Identify which cell holds the provided text, then report its [x, y] central coordinate. 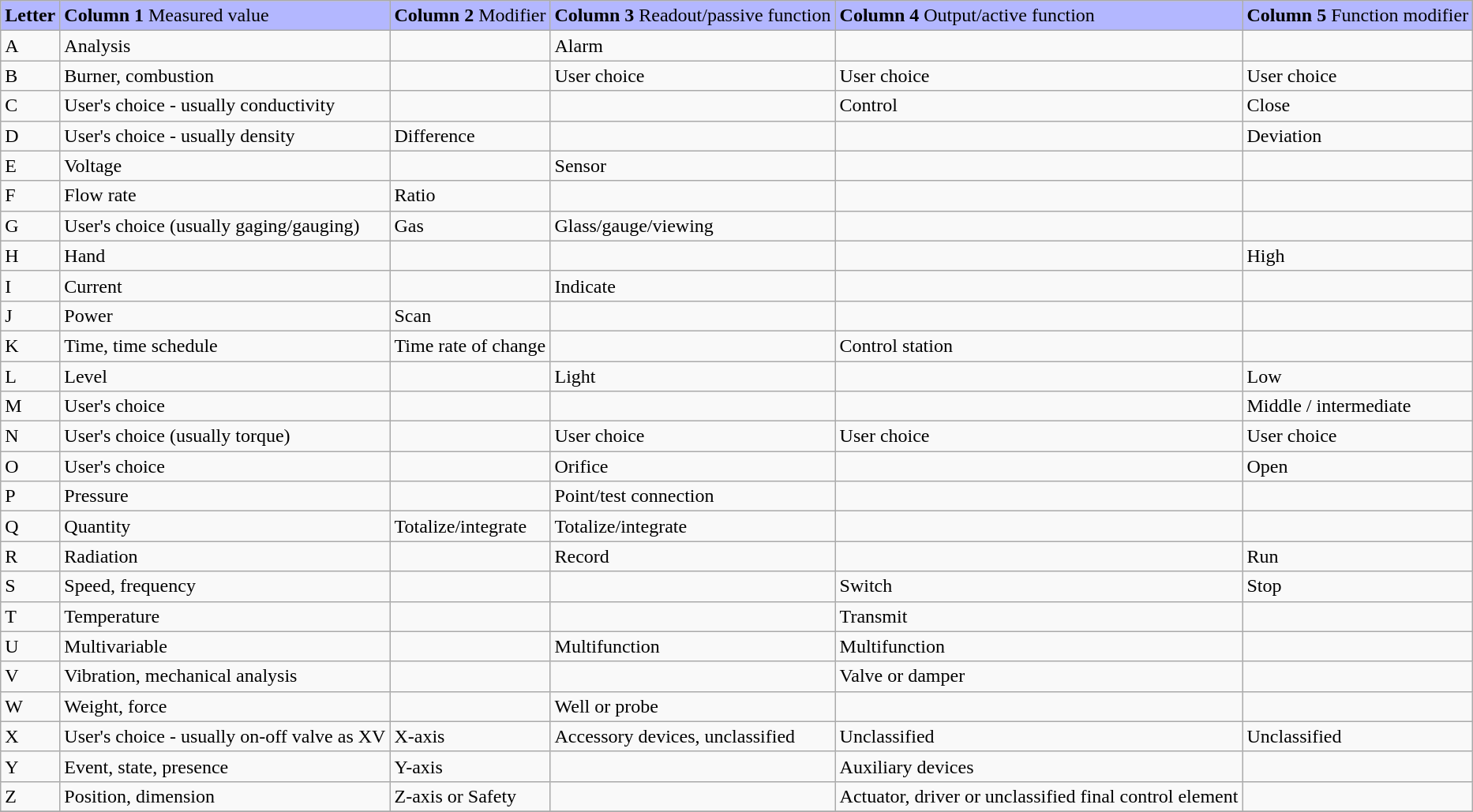
Time rate of change [470, 346]
Flow rate [225, 196]
Switch [1039, 586]
User's choice (usually torque) [225, 436]
B [30, 76]
Alarm [693, 46]
Middle / intermediate [1358, 406]
Low [1358, 376]
Time, time schedule [225, 346]
Scan [470, 316]
Gas [470, 226]
Y-axis [470, 766]
Open [1358, 466]
Transmit [1039, 616]
K [30, 346]
Auxiliary devices [1039, 766]
Letter [30, 16]
Difference [470, 136]
High [1358, 256]
Ratio [470, 196]
Weight, force [225, 706]
Record [693, 556]
Actuator, driver or unclassified final control element [1039, 796]
F [30, 196]
O [30, 466]
Level [225, 376]
Hand [225, 256]
Speed, frequency [225, 586]
P [30, 496]
Glass/gauge/viewing [693, 226]
W [30, 706]
X-axis [470, 736]
Position, dimension [225, 796]
Column 4 Output/active function [1039, 16]
J [30, 316]
Stop [1358, 586]
M [30, 406]
Column 1 Measured value [225, 16]
User's choice - usually on-off valve as XV [225, 736]
U [30, 646]
Sensor [693, 166]
Voltage [225, 166]
Valve or damper [1039, 676]
Analysis [225, 46]
Accessory devices, unclassified [693, 736]
Z-axis or Safety [470, 796]
Multivariable [225, 646]
X [30, 736]
D [30, 136]
R [30, 556]
Indicate [693, 286]
User's choice (usually gaging/gauging) [225, 226]
V [30, 676]
User's choice - usually conductivity [225, 106]
Radiation [225, 556]
A [30, 46]
Well or probe [693, 706]
Event, state, presence [225, 766]
Q [30, 526]
Quantity [225, 526]
Column 2 Modifier [470, 16]
User's choice - usually density [225, 136]
Current [225, 286]
Point/test connection [693, 496]
T [30, 616]
Pressure [225, 496]
I [30, 286]
Vibration, mechanical analysis [225, 676]
E [30, 166]
Y [30, 766]
Power [225, 316]
H [30, 256]
S [30, 586]
G [30, 226]
Light [693, 376]
Temperature [225, 616]
Z [30, 796]
C [30, 106]
Control [1039, 106]
Burner, combustion [225, 76]
Close [1358, 106]
Column 5 Function modifier [1358, 16]
Column 3 Readout/passive function [693, 16]
Orifice [693, 466]
Control station [1039, 346]
L [30, 376]
Deviation [1358, 136]
Run [1358, 556]
N [30, 436]
